From the cell containing the given text, extract its center point as (x, y) coordinate. 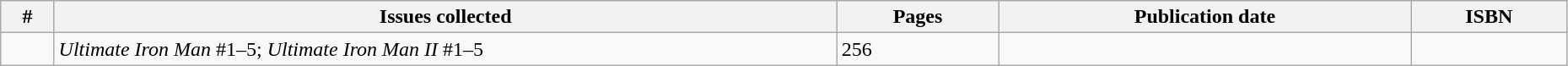
Pages (918, 17)
ISBN (1489, 17)
# (27, 17)
Publication date (1205, 17)
256 (918, 49)
Issues collected (445, 17)
Ultimate Iron Man #1–5; Ultimate Iron Man II #1–5 (445, 49)
